Return the (X, Y) coordinate for the center point of the cell that contains the specified text.  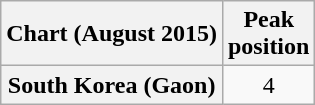
Chart (August 2015) (112, 34)
Peakposition (268, 34)
South Korea (Gaon) (112, 85)
4 (268, 85)
